For the text-containing cell, return its midpoint in [X, Y] coordinate format. 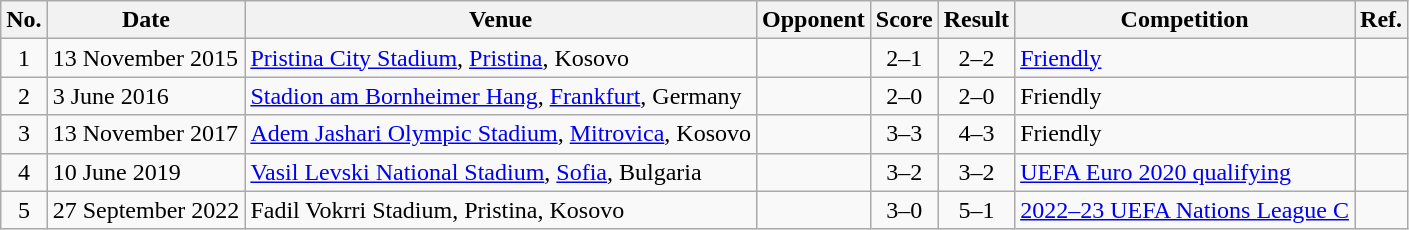
Fadil Vokrri Stadium, Pristina, Kosovo [501, 210]
Result [976, 20]
Competition [1185, 20]
Venue [501, 20]
3 [24, 134]
Stadion am Bornheimer Hang, Frankfurt, Germany [501, 96]
No. [24, 20]
4 [24, 172]
UEFA Euro 2020 qualifying [1185, 172]
10 June 2019 [146, 172]
Ref. [1382, 20]
3–0 [904, 210]
5–1 [976, 210]
4–3 [976, 134]
5 [24, 210]
Adem Jashari Olympic Stadium, Mitrovica, Kosovo [501, 134]
Opponent [814, 20]
2–1 [904, 58]
2–2 [976, 58]
Date [146, 20]
3–3 [904, 134]
2022–23 UEFA Nations League C [1185, 210]
13 November 2015 [146, 58]
Pristina City Stadium, Pristina, Kosovo [501, 58]
2 [24, 96]
1 [24, 58]
Vasil Levski National Stadium, Sofia, Bulgaria [501, 172]
13 November 2017 [146, 134]
3 June 2016 [146, 96]
Score [904, 20]
27 September 2022 [146, 210]
